Provide the (X, Y) coordinate of the cell's center where the given text is located.  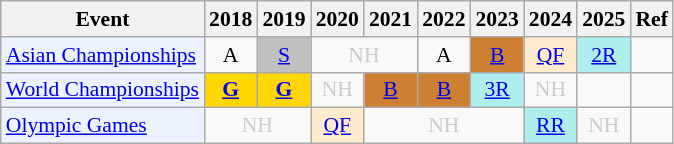
2023 (498, 19)
2R (604, 55)
2022 (444, 19)
Ref (651, 19)
2019 (284, 19)
World Championships (102, 90)
S (284, 55)
RR (550, 126)
2021 (390, 19)
Asian Championships (102, 55)
2018 (230, 19)
Event (102, 19)
3R (498, 90)
Olympic Games (102, 126)
2025 (604, 19)
2020 (338, 19)
2024 (550, 19)
